Determine the [X, Y] coordinate at the center of the cell enclosing the given text.  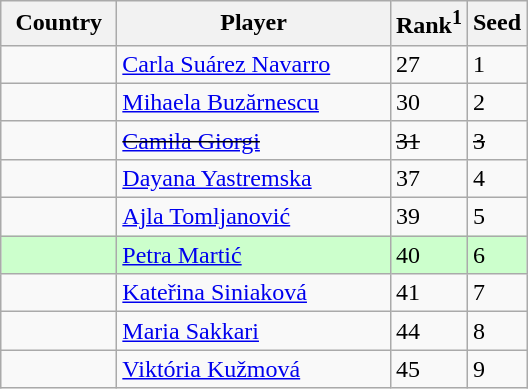
Kateřina Siniaková [254, 293]
Dayana Yastremska [254, 178]
Carla Suárez Navarro [254, 64]
44 [428, 331]
3 [496, 140]
2 [496, 102]
Mihaela Buzărnescu [254, 102]
41 [428, 293]
6 [496, 255]
1 [496, 64]
Country [59, 24]
5 [496, 217]
27 [428, 64]
Player [254, 24]
40 [428, 255]
37 [428, 178]
4 [496, 178]
Viktória Kužmová [254, 369]
8 [496, 331]
31 [428, 140]
Seed [496, 24]
9 [496, 369]
7 [496, 293]
30 [428, 102]
Camila Giorgi [254, 140]
Rank1 [428, 24]
39 [428, 217]
Maria Sakkari [254, 331]
45 [428, 369]
Petra Martić [254, 255]
Ajla Tomljanović [254, 217]
